Return the (x, y) coordinate for the center point of the cell that contains the specified text.  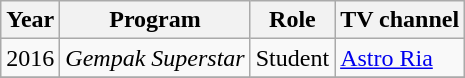
Year (30, 20)
Program (155, 20)
TV channel (400, 20)
Role (292, 20)
Gempak Superstar (155, 58)
2016 (30, 58)
Student (292, 58)
Astro Ria (400, 58)
